Determine the [X, Y] coordinate at the center of the cell enclosing the given text.  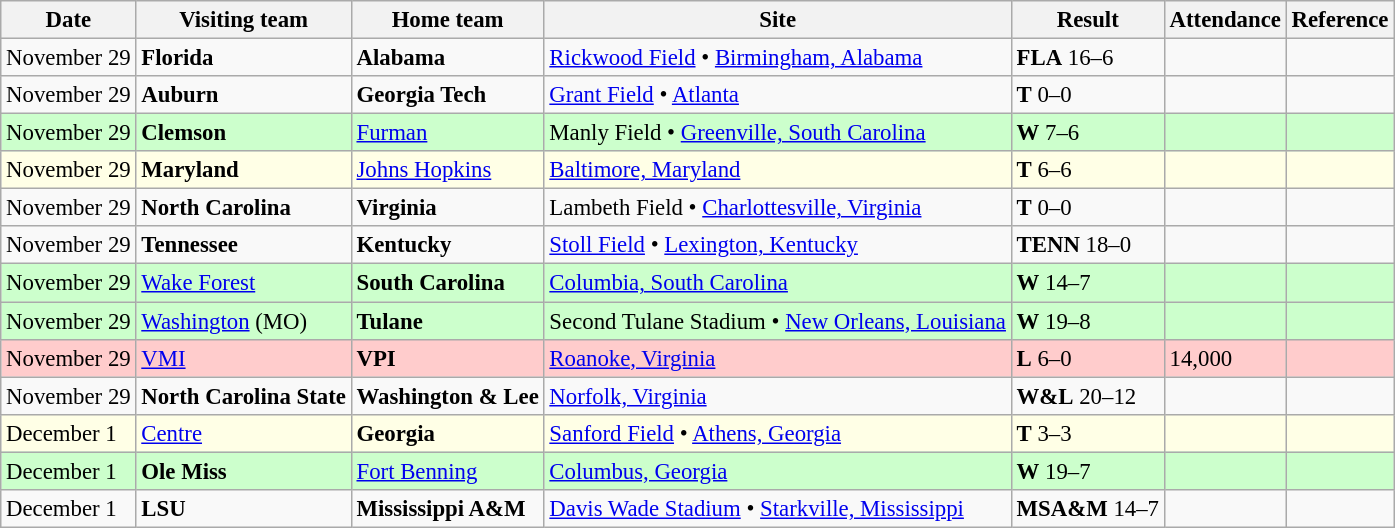
Date [68, 20]
14,000 [1225, 358]
VPI [448, 358]
W 19–7 [1088, 471]
Stoll Field • Lexington, Kentucky [778, 245]
Second Tulane Stadium • New Orleans, Louisiana [778, 321]
Maryland [244, 170]
Roanoke, Virginia [778, 358]
North Carolina State [244, 396]
Davis Wade Stadium • Starkville, Mississippi [778, 509]
Sanford Field • Athens, Georgia [778, 433]
Result [1088, 20]
Wake Forest [244, 283]
VMI [244, 358]
FLA 16–6 [1088, 58]
L 6–0 [1088, 358]
Columbia, South Carolina [778, 283]
Reference [1340, 20]
Norfolk, Virginia [778, 396]
Baltimore, Maryland [778, 170]
Site [778, 20]
North Carolina [244, 208]
Lambeth Field • Charlottesville, Virginia [778, 208]
Home team [448, 20]
W 14–7 [1088, 283]
Alabama [448, 58]
Manly Field • Greenville, South Carolina [778, 133]
Tulane [448, 321]
W&L 20–12 [1088, 396]
T 6–6 [1088, 170]
W 7–6 [1088, 133]
Rickwood Field • Birmingham, Alabama [778, 58]
Georgia Tech [448, 95]
Furman [448, 133]
Columbus, Georgia [778, 471]
LSU [244, 509]
Kentucky [448, 245]
Visiting team [244, 20]
Centre [244, 433]
Fort Benning [448, 471]
Georgia [448, 433]
Mississippi A&M [448, 509]
TENN 18–0 [1088, 245]
Johns Hopkins [448, 170]
Virginia [448, 208]
Clemson [244, 133]
MSA&M 14–7 [1088, 509]
Grant Field • Atlanta [778, 95]
South Carolina [448, 283]
Tennessee [244, 245]
W 19–8 [1088, 321]
Florida [244, 58]
Ole Miss [244, 471]
T 3–3 [1088, 433]
Washington (MO) [244, 321]
Washington & Lee [448, 396]
Attendance [1225, 20]
Auburn [244, 95]
